Output the [X, Y] coordinate of the center of the cell containing the given text.  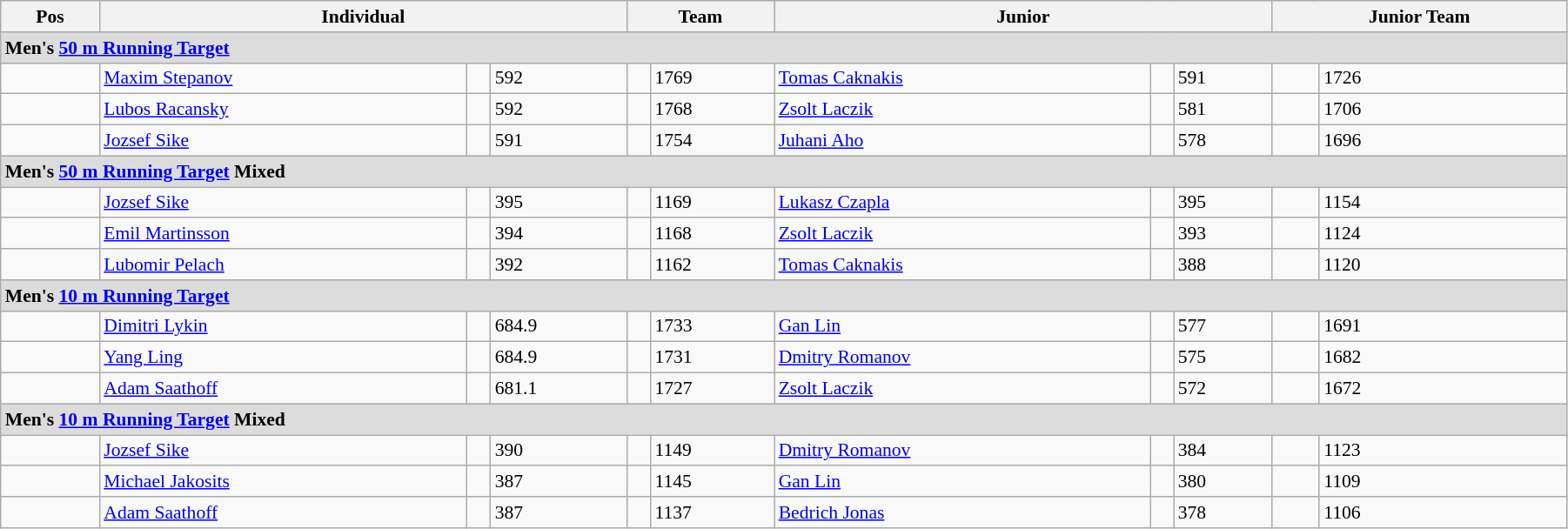
Yang Ling [283, 358]
1149 [712, 451]
Junior Team [1419, 17]
1731 [712, 358]
1672 [1443, 389]
Lubos Racansky [283, 110]
1145 [712, 482]
1682 [1443, 358]
1124 [1443, 234]
Lukasz Czapla [962, 203]
575 [1223, 358]
380 [1223, 482]
1109 [1443, 482]
388 [1223, 264]
1726 [1443, 78]
1120 [1443, 264]
1137 [712, 512]
578 [1223, 141]
390 [559, 451]
1106 [1443, 512]
1706 [1443, 110]
Men's 10 m Running Target [784, 296]
1168 [712, 234]
Maxim Stepanov [283, 78]
Junior [1023, 17]
1123 [1443, 451]
1691 [1443, 326]
1154 [1443, 203]
392 [559, 264]
1768 [712, 110]
Men's 10 m Running Target Mixed [784, 419]
577 [1223, 326]
378 [1223, 512]
Lubomir Pelach [283, 264]
Individual [363, 17]
681.1 [559, 389]
1162 [712, 264]
393 [1223, 234]
1769 [712, 78]
1169 [712, 203]
581 [1223, 110]
572 [1223, 389]
Bedrich Jonas [962, 512]
1754 [712, 141]
Men's 50 m Running Target [784, 48]
Dimitri Lykin [283, 326]
394 [559, 234]
Men's 50 m Running Target Mixed [784, 171]
Team [700, 17]
1696 [1443, 141]
1727 [712, 389]
Juhani Aho [962, 141]
Emil Martinsson [283, 234]
Pos [50, 17]
1733 [712, 326]
Michael Jakosits [283, 482]
384 [1223, 451]
